Detect which cell encompasses the target text, then output its (X, Y) center coordinate. 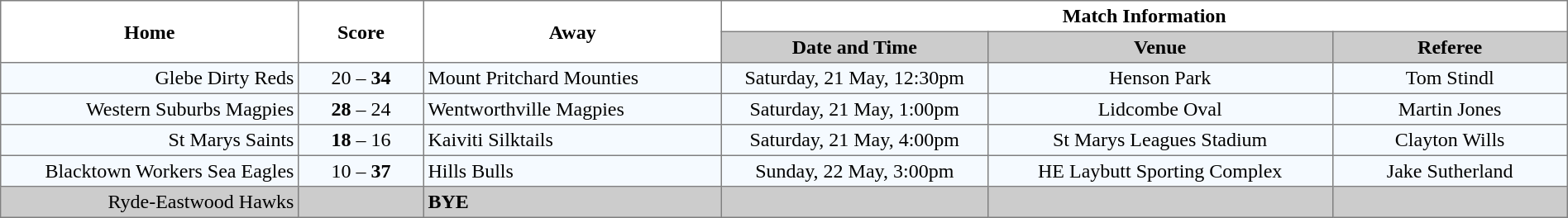
Kaiviti Silktails (572, 140)
Score (361, 31)
Glebe Dirty Reds (150, 78)
Away (572, 31)
Home (150, 31)
18 – 16 (361, 140)
HE Laybutt Sporting Complex (1159, 171)
Venue (1159, 47)
Saturday, 21 May, 1:00pm (854, 109)
Sunday, 22 May, 3:00pm (854, 171)
Hills Bulls (572, 171)
Jake Sutherland (1450, 171)
Wentworthville Magpies (572, 109)
Date and Time (854, 47)
Clayton Wills (1450, 140)
Blacktown Workers Sea Eagles (150, 171)
Tom Stindl (1450, 78)
St Marys Leagues Stadium (1159, 140)
Saturday, 21 May, 12:30pm (854, 78)
BYE (572, 202)
10 – 37 (361, 171)
Henson Park (1159, 78)
Referee (1450, 47)
Ryde-Eastwood Hawks (150, 202)
Saturday, 21 May, 4:00pm (854, 140)
Mount Pritchard Mounties (572, 78)
Lidcombe Oval (1159, 109)
Western Suburbs Magpies (150, 109)
Match Information (1145, 17)
Martin Jones (1450, 109)
20 – 34 (361, 78)
28 – 24 (361, 109)
St Marys Saints (150, 140)
